Detect which cell encompasses the target text, then output its [x, y] center coordinate. 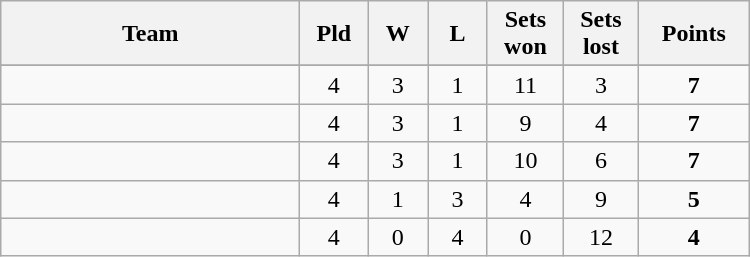
Sets won [525, 34]
Sets lost [602, 34]
5 [694, 199]
12 [602, 237]
6 [602, 161]
Team [150, 34]
W [398, 34]
Pld [334, 34]
10 [525, 161]
L [458, 34]
Points [694, 34]
11 [525, 85]
